For the text-containing cell, return its midpoint in (X, Y) coordinate format. 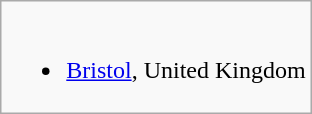
Bristol, United Kingdom (156, 58)
